Identify which cell holds the provided text, then report its (x, y) central coordinate. 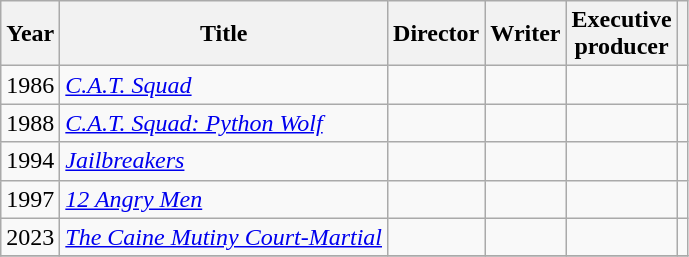
C.A.T. Squad: Python Wolf (224, 123)
Title (224, 34)
1986 (30, 85)
1988 (30, 123)
Writer (526, 34)
Jailbreakers (224, 161)
1994 (30, 161)
Year (30, 34)
Director (436, 34)
C.A.T. Squad (224, 85)
12 Angry Men (224, 199)
2023 (30, 237)
Executiveproducer (622, 34)
The Caine Mutiny Court-Martial (224, 237)
1997 (30, 199)
